Detect which cell encompasses the target text, then output its (x, y) center coordinate. 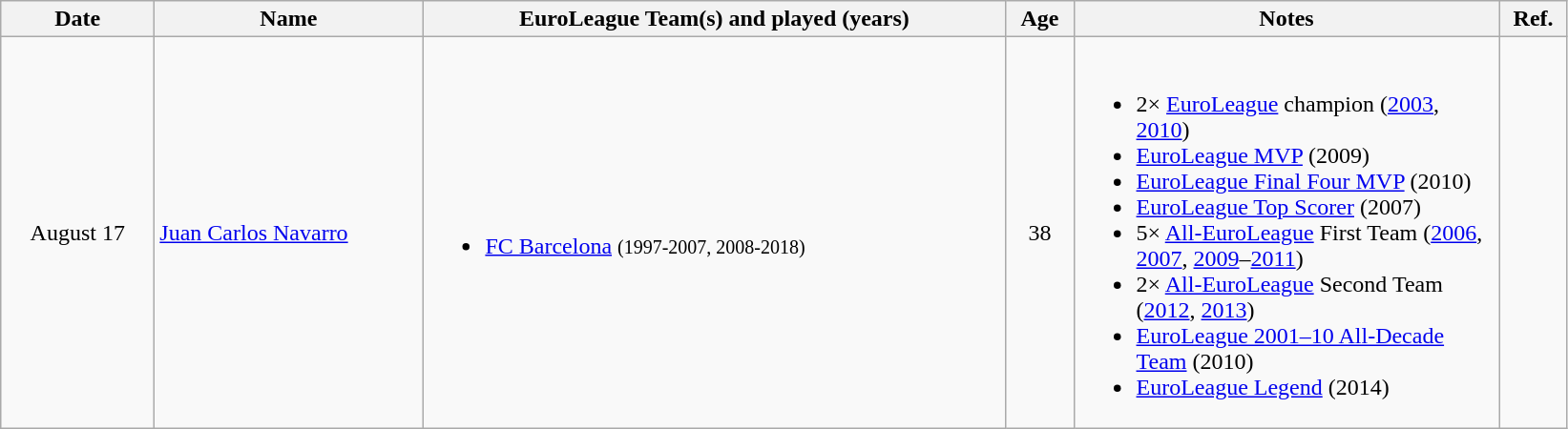
Age (1040, 19)
Ref. (1533, 19)
EuroLeague Team(s) and played (years) (714, 19)
Notes (1286, 19)
38 (1040, 233)
FC Barcelona (1997-2007, 2008-2018) (714, 233)
Name (288, 19)
Juan Carlos Navarro (288, 233)
August 17 (78, 233)
Date (78, 19)
